Detect which cell encompasses the target text, then output its (x, y) center coordinate. 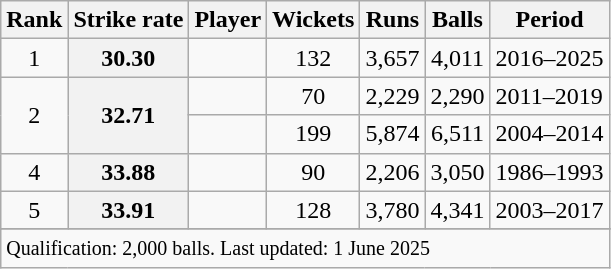
128 (314, 210)
Period (550, 20)
Runs (392, 20)
6,511 (458, 134)
2011–2019 (550, 96)
70 (314, 96)
2,290 (458, 96)
132 (314, 58)
3,657 (392, 58)
1986–1993 (550, 172)
2,206 (392, 172)
32.71 (128, 115)
Qualification: 2,000 balls. Last updated: 1 June 2025 (305, 248)
Wickets (314, 20)
2004–2014 (550, 134)
3,780 (392, 210)
2 (34, 115)
30.30 (128, 58)
Player (228, 20)
Balls (458, 20)
2016–2025 (550, 58)
199 (314, 134)
33.88 (128, 172)
3,050 (458, 172)
33.91 (128, 210)
4 (34, 172)
90 (314, 172)
5 (34, 210)
Rank (34, 20)
4,341 (458, 210)
4,011 (458, 58)
5,874 (392, 134)
2003–2017 (550, 210)
Strike rate (128, 20)
1 (34, 58)
2,229 (392, 96)
